From the cell containing the given text, extract its center point as [X, Y] coordinate. 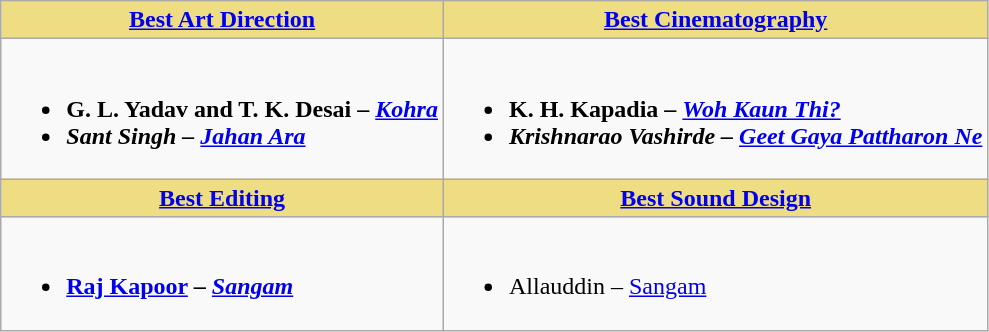
Best Cinematography [715, 20]
K. H. Kapadia – Woh Kaun Thi? Krishnarao Vashirde – Geet Gaya Pattharon Ne [715, 109]
G. L. Yadav and T. K. Desai – Kohra Sant Singh – Jahan Ara [222, 109]
Best Sound Design [715, 198]
Raj Kapoor – Sangam [222, 274]
Best Art Direction [222, 20]
Best Editing [222, 198]
Allauddin – Sangam [715, 274]
